Detect which cell encompasses the target text, then output its (x, y) center coordinate. 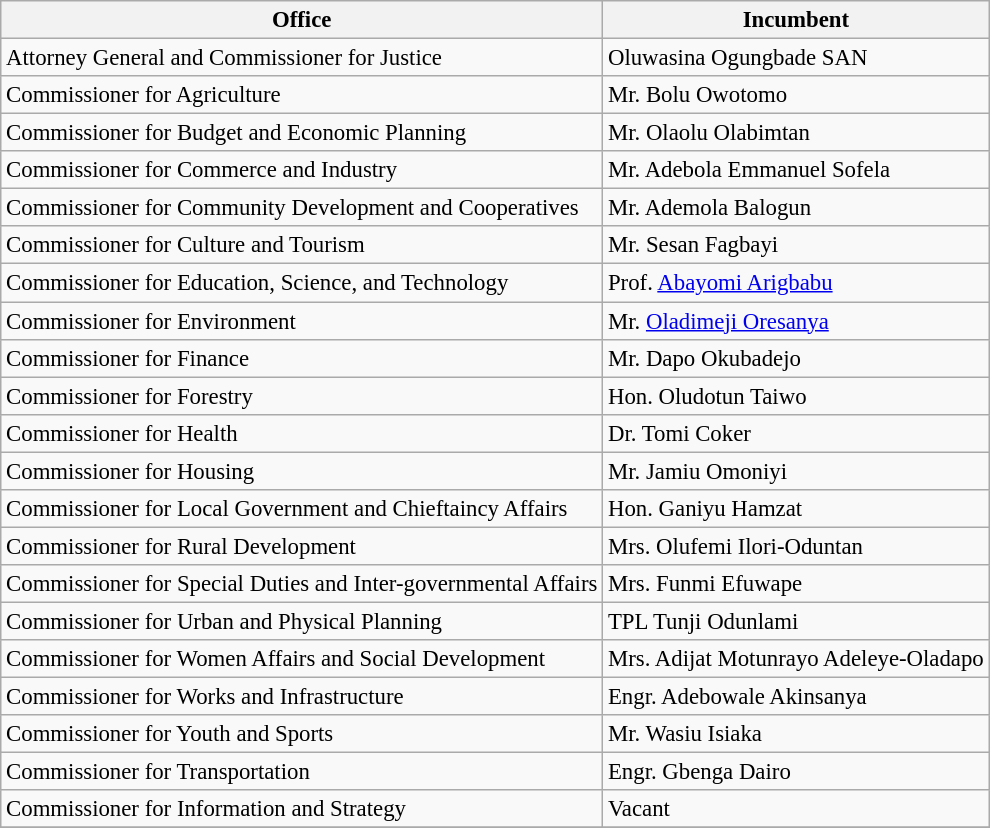
Commissioner for Education, Science, and Technology (302, 283)
Commissioner for Special Duties and Inter-governmental Affairs (302, 584)
Hon. Oludotun Taiwo (796, 396)
Commissioner for Budget and Economic Planning (302, 133)
Commissioner for Finance (302, 358)
Office (302, 20)
Mr. Jamiu Omoniyi (796, 471)
Commissioner for Works and Infrastructure (302, 697)
Commissioner for Agriculture (302, 95)
Commissioner for Housing (302, 471)
Vacant (796, 809)
Oluwasina Ogungbade SAN (796, 58)
Prof. Abayomi Arigbabu (796, 283)
Mr. Sesan Fagbayi (796, 245)
Incumbent (796, 20)
Mrs. Adijat Motunrayo Adeleye-Oladapo (796, 659)
Attorney General and Commissioner for Justice (302, 58)
Commissioner for Commerce and Industry (302, 170)
Commissioner for Environment (302, 321)
Mrs. Funmi Efuwape (796, 584)
Mr. Oladimeji Oresanya (796, 321)
Commissioner for Forestry (302, 396)
Commissioner for Rural Development (302, 546)
Commissioner for Youth and Sports (302, 734)
TPL Tunji Odunlami (796, 621)
Engr. Gbenga Dairo (796, 772)
Mr. Ademola Balogun (796, 208)
Mr. Bolu Owotomo (796, 95)
Commissioner for Community Development and Cooperatives (302, 208)
Commissioner for Women Affairs and Social Development (302, 659)
Engr. Adebowale Akinsanya (796, 697)
Commissioner for Urban and Physical Planning (302, 621)
Commissioner for Transportation (302, 772)
Mrs. Olufemi Ilori-Oduntan (796, 546)
Mr. Olaolu Olabimtan (796, 133)
Dr. Tomi Coker (796, 433)
Commissioner for Information and Strategy (302, 809)
Commissioner for Local Government and Chieftaincy Affairs (302, 509)
Commissioner for Culture and Tourism (302, 245)
Mr. Adebola Emmanuel Sofela (796, 170)
Hon. Ganiyu Hamzat (796, 509)
Mr. Dapo Okubadejo (796, 358)
Mr. Wasiu Isiaka (796, 734)
Commissioner for Health (302, 433)
